Detect which cell encompasses the target text, then output its [X, Y] center coordinate. 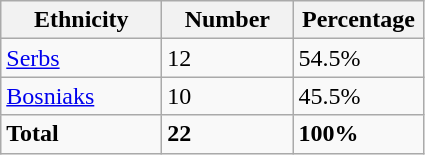
100% [358, 134]
54.5% [358, 58]
Total [82, 134]
45.5% [358, 96]
Serbs [82, 58]
Percentage [358, 20]
12 [228, 58]
Number [228, 20]
10 [228, 96]
22 [228, 134]
Bosniaks [82, 96]
Ethnicity [82, 20]
